Detect which cell encompasses the target text, then output its [X, Y] center coordinate. 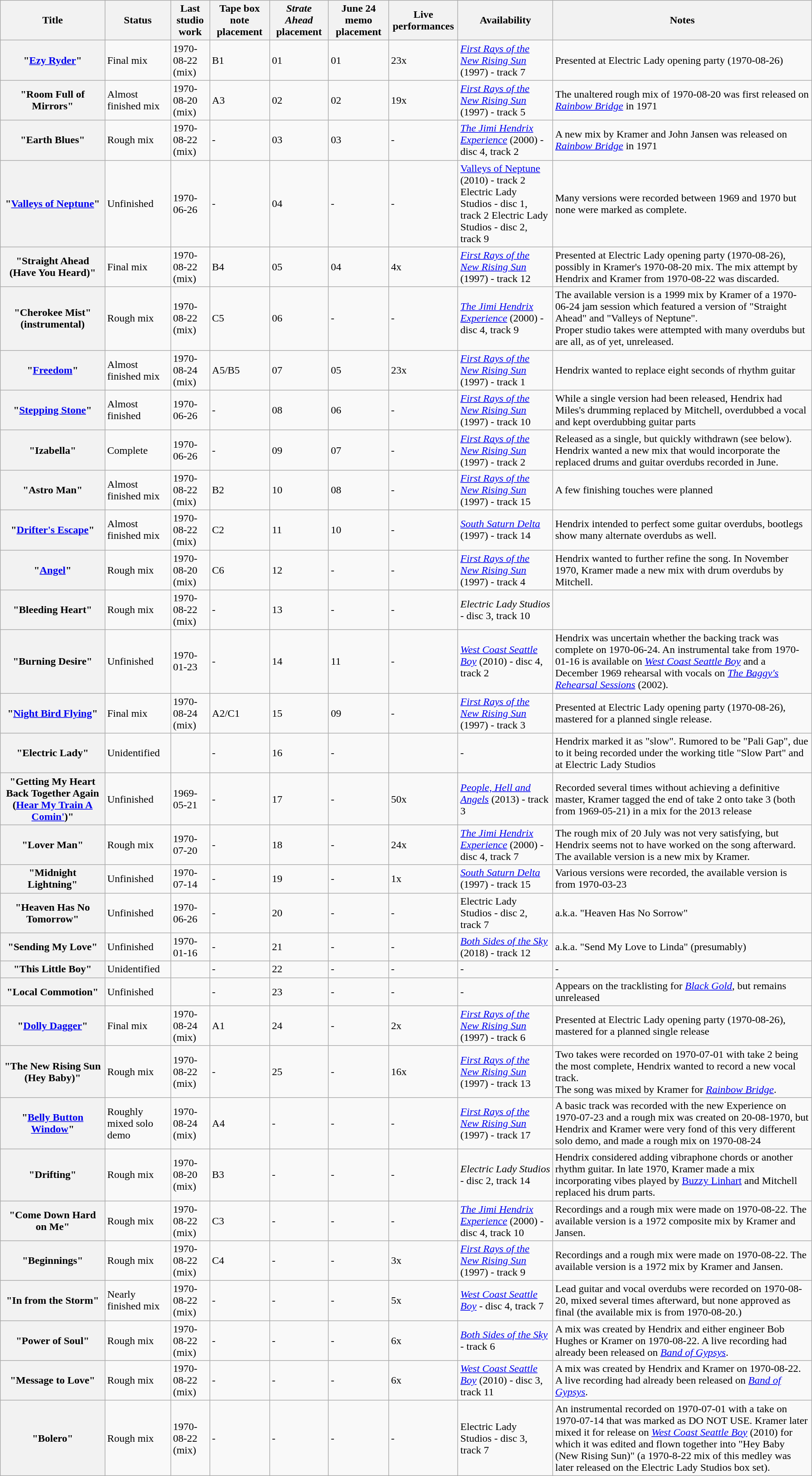
First Rays of the New Rising Sun (1997) - track 6 [506, 1026]
Both Sides of the Sky (2018) - track 12 [506, 947]
Almost finished [138, 410]
"Angel" [53, 570]
"The New Rising Sun (Hey Baby)" [53, 1072]
B2 [239, 490]
A3 [239, 100]
"Burning Desire" [53, 662]
A new mix by Kramer and John Jansen was released on Rainbow Bridge in 1971 [682, 140]
1970-07-14 [190, 879]
June 24 memo placement [358, 20]
"Power of Soul" [53, 1341]
Presented at Electric Lady opening party (1970-08-26), mastered for a planned single release. [682, 713]
Live performances [423, 20]
Availability [506, 20]
First Rays of the New Rising Sun (1997) - track 13 [506, 1072]
West Coast Seattle Boy - disc 4, track 7 [506, 1301]
C2 [239, 530]
"Room Full of Mirrors" [53, 100]
C6 [239, 570]
First Rays of the New Rising Sun (1997) - track 4 [506, 570]
1970-01-23 [190, 662]
Various versions were recorded, the available version is from 1970-03-23 [682, 879]
A5/B5 [239, 370]
"Midnight Lightning" [53, 879]
24 [299, 1026]
Many versions were recorded between 1969 and 1970 but none were marked as complete. [682, 203]
B4 [239, 267]
The Jimi Hendrix Experience (2000) - disc 4, track 2 [506, 140]
Electric Lady Studios - disc 3, track 10 [506, 610]
"Straight Ahead (Have You Heard)" [53, 267]
"Earth Blues" [53, 140]
21 [299, 947]
"This Little Boy" [53, 969]
"Freedom" [53, 370]
C5 [239, 318]
Status [138, 20]
16 [299, 753]
The Jimi Hendrix Experience (2000) - disc 4, track 9 [506, 318]
A mix was created by Hendrix and either engineer Bob Hughes or Kramer on 1970-08-22. A live recording had already been released on Band of Gypsys. [682, 1341]
14 [299, 662]
18 [299, 845]
Strate Ahead placement [299, 20]
15 [299, 713]
12 [299, 570]
17 [299, 799]
"Stepping Stone" [53, 410]
a.k.a. "Heaven Has No Sorrow" [682, 913]
"Getting My Heart Back Together Again (Hear My Train A Comin')" [53, 799]
South Saturn Delta (1997) - track 14 [506, 530]
"Valleys of Neptune" [53, 203]
Recordings and a rough mix were made on 1970-08-22. The available version is a 1972 mix by Kramer and Jansen. [682, 1261]
The Jimi Hendrix Experience (2000) - disc 4, track 10 [506, 1221]
First Rays of the New Rising Sun (1997) - track 9 [506, 1261]
"Message to Love" [53, 1381]
"Local Commotion" [53, 992]
"Ezy Ryder" [53, 60]
1970-07-20 [190, 845]
Hendrix wanted to replace eight seconds of rhythm guitar [682, 370]
A few finishing touches were planned [682, 490]
First Rays of the New Rising Sun (1997) - track 1 [506, 370]
Tape box note placement [239, 20]
First Rays of the New Rising Sun (1997) - track 3 [506, 713]
Last studio work [190, 20]
A1 [239, 1026]
16x [423, 1072]
People, Hell and Angels (2013) - track 3 [506, 799]
South Saturn Delta (1997) - track 15 [506, 879]
"Beginnings" [53, 1261]
Valleys of Neptune (2010) - track 2Electric Lady Studios - disc 1, track 2 Electric Lady Studios - disc 2, track 9 [506, 203]
"Astro Man" [53, 490]
5x [423, 1301]
13 [299, 610]
4x [423, 267]
Electric Lady Studios - disc 3, track 7 [506, 1438]
19x [423, 100]
The unaltered rough mix of 1970-08-20 was first released on Rainbow Bridge in 1971 [682, 100]
"Electric Lady" [53, 753]
"Lover Man" [53, 845]
First Rays of the New Rising Sun (1997) - track 12 [506, 267]
24x [423, 845]
1970-01-16 [190, 947]
"Drifter's Escape" [53, 530]
First Rays of the New Rising Sun (1997) - track 17 [506, 1123]
Title [53, 20]
West Coast Seattle Boy (2010) - disc 4, track 2 [506, 662]
A mix was created by Hendrix and Kramer on 1970-08-22. A live recording had already been released on Band of Gypsys. [682, 1381]
"Come Down Hard on Me" [53, 1221]
"Sending My Love" [53, 947]
"Heaven Has No Tomorrow" [53, 913]
B3 [239, 1175]
The Jimi Hendrix Experience (2000) - disc 4, track 7 [506, 845]
Notes [682, 20]
23 [299, 992]
Nearly finished mix [138, 1301]
1969-05-21 [190, 799]
Hendrix wanted to further refine the song. In November 1970, Kramer made a new mix with drum overdubs by Mitchell. [682, 570]
Appears on the tracklisting for Black Gold, but remains unreleased [682, 992]
22 [299, 969]
a.k.a. "Send My Love to Linda" (presumably) [682, 947]
1x [423, 879]
While a single version had been released, Hendrix had Miles's drumming replaced by Mitchell, overdubbed a vocal and kept overdubbing guitar parts [682, 410]
"Bleeding Heart" [53, 610]
19 [299, 879]
First Rays of the New Rising Sun (1997) - track 5 [506, 100]
Hendrix intended to perfect some guitar overdubs, bootlegs show many alternate overdubs as well. [682, 530]
A4 [239, 1123]
Electric Lady Studios - disc 2, track 7 [506, 913]
"Bolero" [53, 1438]
Electric Lady Studios - disc 2, track 14 [506, 1175]
C3 [239, 1221]
2x [423, 1026]
First Rays of the New Rising Sun (1997) - track 2 [506, 450]
25 [299, 1072]
Presented at Electric Lady opening party (1970-08-26), mastered for a planned single release [682, 1026]
20 [299, 913]
Hendrix marked it as "slow". Rumored to be "Pali Gap", due to it being recorded under the working title "Slow Part" and at Electric Lady Studios [682, 753]
Complete [138, 450]
First Rays of the New Rising Sun (1997) - track 15 [506, 490]
Presented at Electric Lady opening party (1970-08-26) [682, 60]
First Rays of the New Rising Sun (1997) - track 7 [506, 60]
Both Sides of the Sky - track 6 [506, 1341]
"Izabella" [53, 450]
A2/C1 [239, 713]
Recordings and a rough mix were made on 1970-08-22. The available version is a 1972 composite mix by Kramer and Jansen. [682, 1221]
3x [423, 1261]
"In from the Storm" [53, 1301]
First Rays of the New Rising Sun (1997) - track 10 [506, 410]
"Night Bird Flying" [53, 713]
50x [423, 799]
Roughly mixed solo demo [138, 1123]
"Drifting" [53, 1175]
C4 [239, 1261]
"Dolly Dagger" [53, 1026]
"Cherokee Mist" (instrumental) [53, 318]
B1 [239, 60]
West Coast Seattle Boy (2010) - disc 3, track 11 [506, 1381]
"Belly Button Window" [53, 1123]
